Pinpoint the cell where the given text exists, returning its (X, Y) midpoint coordinate. 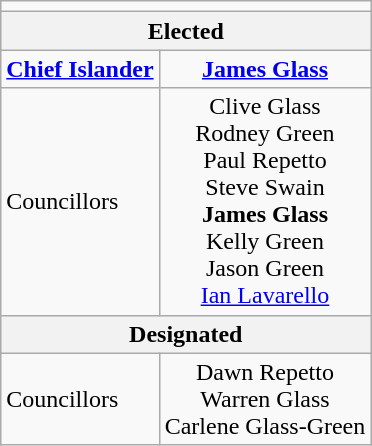
James Glass (265, 69)
Designated (186, 334)
Dawn RepettoWarren GlassCarlene Glass-Green (265, 399)
Chief Islander (80, 69)
Clive GlassRodney GreenPaul RepettoSteve SwainJames GlassKelly GreenJason GreenIan Lavarello (265, 202)
Elected (186, 31)
